Search for the cell housing the specified text and yield its (x, y) center coordinate. 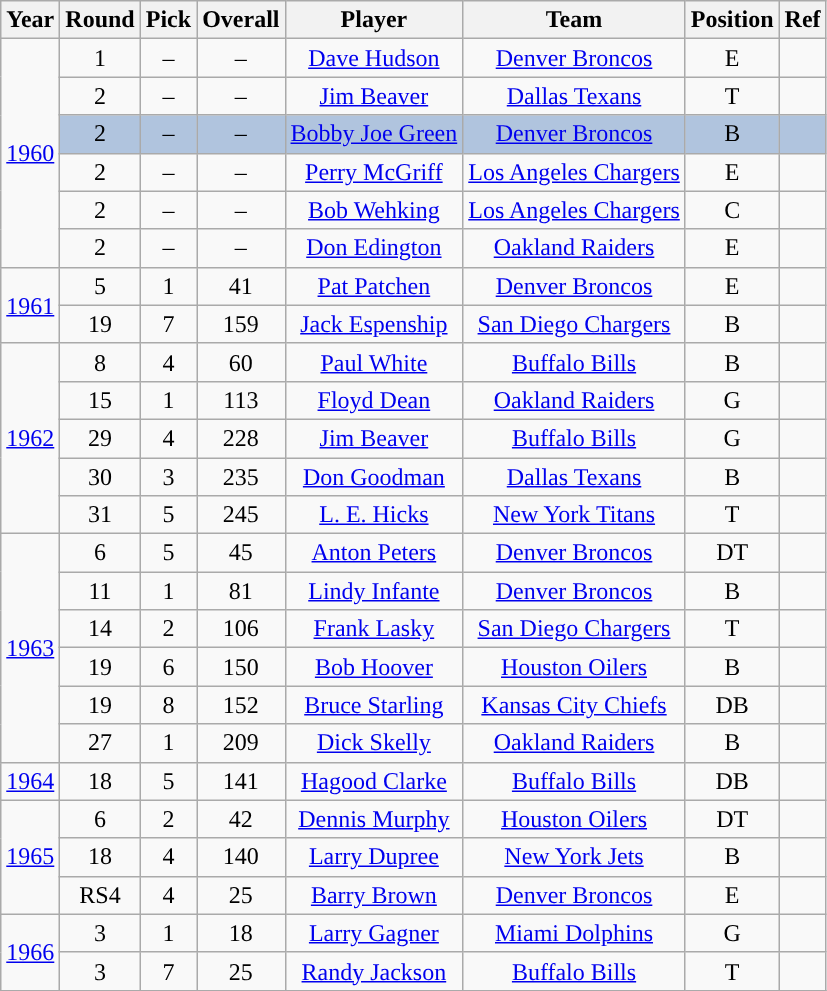
Barry Brown (374, 895)
60 (241, 362)
141 (241, 781)
Perry McGriff (374, 172)
29 (100, 438)
New York Titans (574, 515)
Overall (241, 20)
106 (241, 629)
Miami Dolphins (574, 933)
228 (241, 438)
113 (241, 400)
Round (100, 20)
Don Goodman (374, 477)
31 (100, 515)
Year (30, 20)
245 (241, 515)
30 (100, 477)
1962 (30, 438)
Pick (168, 20)
Bobby Joe Green (374, 134)
Bob Hoover (374, 667)
Pat Patchen (374, 286)
152 (241, 705)
Bob Wehking (374, 210)
1961 (30, 305)
140 (241, 857)
14 (100, 629)
Position (732, 20)
1960 (30, 153)
1966 (30, 952)
Frank Lasky (374, 629)
C (732, 210)
1964 (30, 781)
150 (241, 667)
Paul White (374, 362)
Larry Gagner (374, 933)
235 (241, 477)
1963 (30, 648)
RS4 (100, 895)
Floyd Dean (374, 400)
Dave Hudson (374, 58)
Lindy Infante (374, 591)
Dick Skelly (374, 743)
Larry Dupree (374, 857)
1965 (30, 857)
81 (241, 591)
L. E. Hicks (374, 515)
Team (574, 20)
New York Jets (574, 857)
209 (241, 743)
Ref (802, 20)
Bruce Starling (374, 705)
Randy Jackson (374, 971)
42 (241, 819)
Jack Espenship (374, 324)
Dennis Murphy (374, 819)
27 (100, 743)
Hagood Clarke (374, 781)
Don Edington (374, 248)
Player (374, 20)
Kansas City Chiefs (574, 705)
11 (100, 591)
41 (241, 286)
45 (241, 553)
15 (100, 400)
Anton Peters (374, 553)
159 (241, 324)
